Determine the (x, y) coordinate at the center of the cell enclosing the given text.  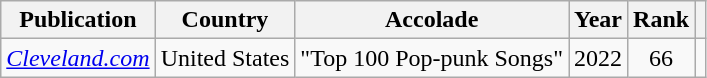
Rank (662, 20)
Cleveland.com (78, 58)
United States (225, 58)
2022 (598, 58)
66 (662, 58)
"Top 100 Pop-punk Songs" (432, 58)
Publication (78, 20)
Year (598, 20)
Country (225, 20)
Accolade (432, 20)
